From the cell containing the given text, extract its center point as [X, Y] coordinate. 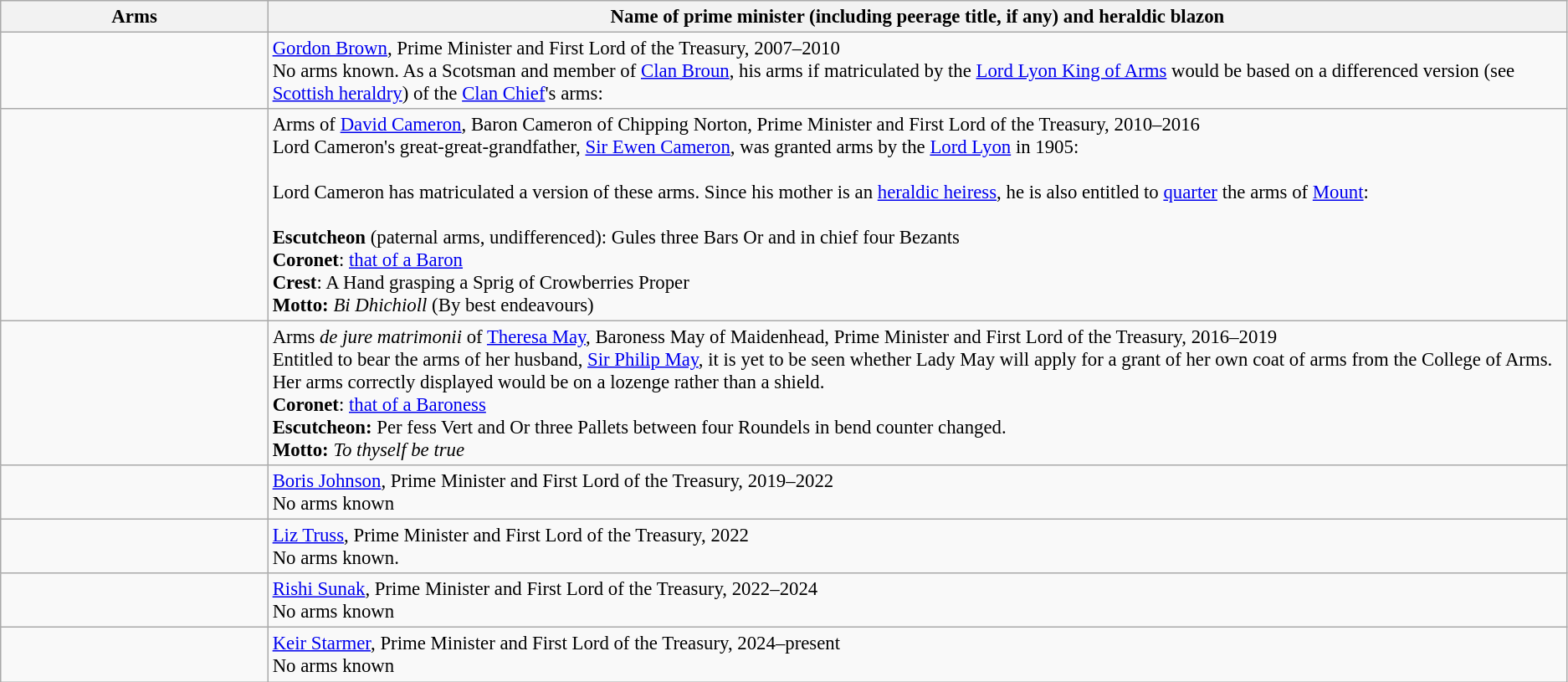
Liz Truss, Prime Minister and First Lord of the Treasury, 2022No arms known. [917, 547]
Boris Johnson, Prime Minister and First Lord of the Treasury, 2019–2022No arms known [917, 492]
Keir Starmer, Prime Minister and First Lord of the Treasury, 2024–presentNo arms known [917, 654]
Rishi Sunak, Prime Minister and First Lord of the Treasury, 2022–2024No arms known [917, 601]
Arms [135, 17]
Name of prime minister (including peerage title, if any) and heraldic blazon [917, 17]
